Detect which cell encompasses the target text, then output its (X, Y) center coordinate. 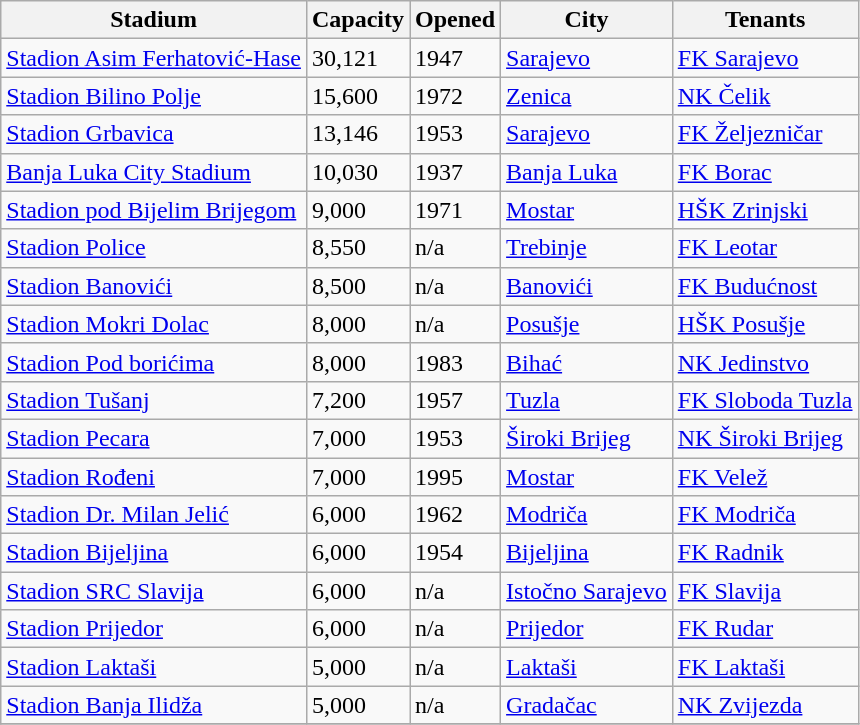
FK Budućnost (765, 286)
1995 (456, 477)
Trebinje (587, 248)
NK Široki Brijeg (765, 438)
Stadion pod Bijelim Brijegom (154, 210)
Zenica (587, 96)
Modriča (587, 515)
FK Željezničar (765, 134)
Capacity (358, 20)
30,121 (358, 58)
Opened (456, 20)
FK Sarajevo (765, 58)
FK Sloboda Tuzla (765, 400)
Stadion Mokri Dolac (154, 324)
Prijedor (587, 629)
FK Laktaši (765, 667)
1971 (456, 210)
Stadion SRC Slavija (154, 591)
1962 (456, 515)
10,030 (358, 172)
FK Velež (765, 477)
1957 (456, 400)
Stadion Prijedor (154, 629)
1954 (456, 553)
Stadion Pecara (154, 438)
Stadion Laktaši (154, 667)
Laktaši (587, 667)
Stadion Pod borićima (154, 362)
NK Zvijezda (765, 705)
Stadion Dr. Milan Jelić (154, 515)
Tuzla (587, 400)
9,000 (358, 210)
8,500 (358, 286)
1983 (456, 362)
8,550 (358, 248)
Tenants (765, 20)
Banja Luka (587, 172)
1937 (456, 172)
HŠK Posušje (765, 324)
FK Leotar (765, 248)
Bijeljina (587, 553)
Stadion Bijeljina (154, 553)
Stadion Banja Ilidža (154, 705)
Banovići (587, 286)
Široki Brijeg (587, 438)
City (587, 20)
Stadion Rođeni (154, 477)
FK Modriča (765, 515)
Stadion Banovići (154, 286)
Bihać (587, 362)
FK Radnik (765, 553)
15,600 (358, 96)
HŠK Zrinjski (765, 210)
NK Čelik (765, 96)
Stadion Grbavica (154, 134)
Stadion Tušanj (154, 400)
NK Jedinstvo (765, 362)
1947 (456, 58)
Banja Luka City Stadium (154, 172)
1972 (456, 96)
Stadion Bilino Polje (154, 96)
FK Borac (765, 172)
7,200 (358, 400)
13,146 (358, 134)
Stadium (154, 20)
Stadion Police (154, 248)
Posušje (587, 324)
FK Rudar (765, 629)
Istočno Sarajevo (587, 591)
Stadion Asim Ferhatović-Hase (154, 58)
Gradačac (587, 705)
FK Slavija (765, 591)
